Identify which cell holds the provided text, then report its [x, y] central coordinate. 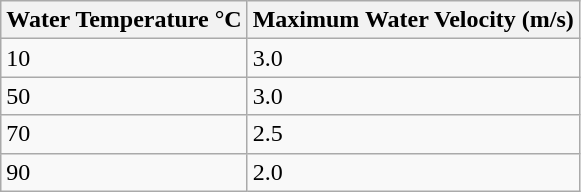
10 [124, 58]
70 [124, 134]
Maximum Water Velocity (m/s) [413, 20]
2.0 [413, 172]
90 [124, 172]
2.5 [413, 134]
Water Temperature °C [124, 20]
50 [124, 96]
